From the cell containing the given text, extract its center point as [x, y] coordinate. 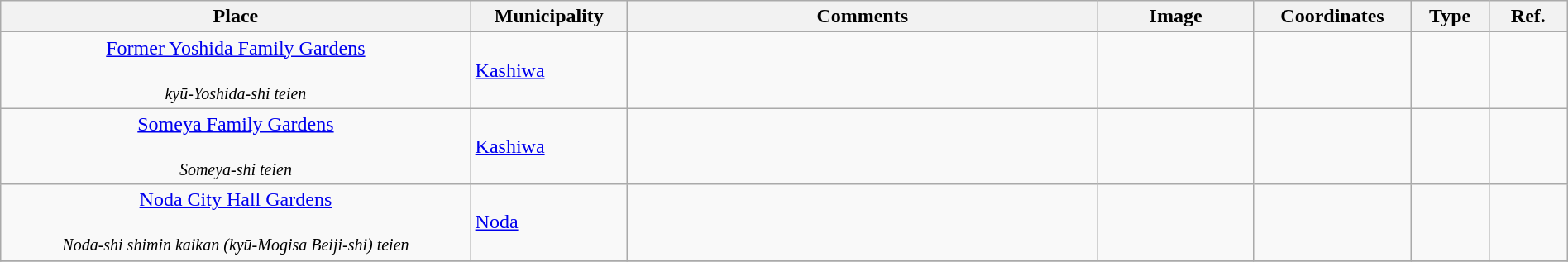
Municipality [549, 17]
Former Yoshida Family Gardenskyū-Yoshida-shi teien [236, 70]
Comments [863, 17]
Someya Family GardensSomeya-shi teien [236, 146]
Place [236, 17]
Ref. [1528, 17]
Noda City Hall GardensNoda-shi shimin kaikan (kyū-Mogisa Beiji-shi) teien [236, 222]
Image [1176, 17]
Coordinates [1331, 17]
Noda [549, 222]
Type [1451, 17]
